Detect which cell encompasses the target text, then output its (X, Y) center coordinate. 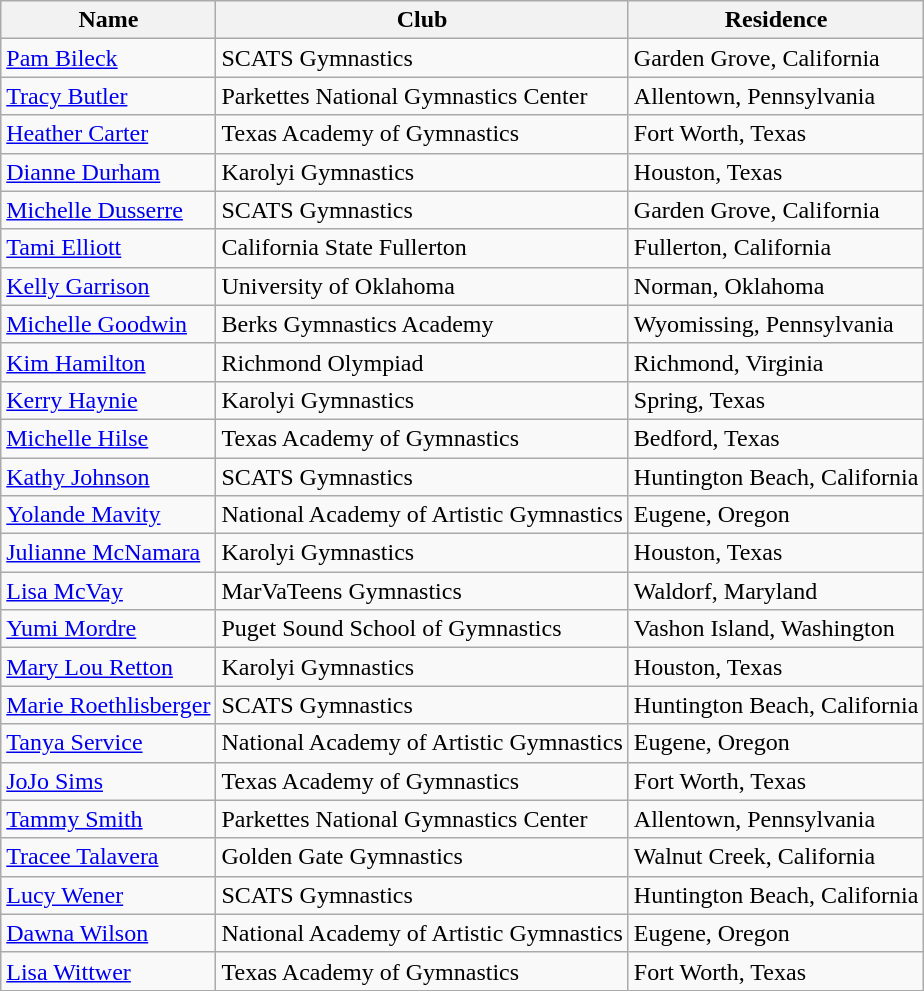
Richmond Olympiad (422, 362)
Vashon Island, Washington (776, 629)
Club (422, 20)
Name (108, 20)
Michelle Goodwin (108, 324)
Spring, Texas (776, 400)
Lisa McVay (108, 591)
Wyomissing, Pennsylvania (776, 324)
Golden Gate Gymnastics (422, 857)
Yumi Mordre (108, 629)
Tammy Smith (108, 819)
Lucy Wener (108, 895)
Richmond, Virginia (776, 362)
Berks Gymnastics Academy (422, 324)
Heather Carter (108, 134)
Tracy Butler (108, 96)
Residence (776, 20)
JoJo Sims (108, 781)
Tami Elliott (108, 248)
Marie Roethlisberger (108, 705)
Michelle Dusserre (108, 210)
Mary Lou Retton (108, 667)
MarVaTeens Gymnastics (422, 591)
Dawna Wilson (108, 933)
Pam Bileck (108, 58)
Kerry Haynie (108, 400)
Norman, Oklahoma (776, 286)
Kathy Johnson (108, 477)
California State Fullerton (422, 248)
Lisa Wittwer (108, 971)
Bedford, Texas (776, 438)
Waldorf, Maryland (776, 591)
Tanya Service (108, 743)
Kelly Garrison (108, 286)
Puget Sound School of Gymnastics (422, 629)
Dianne Durham (108, 172)
Kim Hamilton (108, 362)
Fullerton, California (776, 248)
Tracee Talavera (108, 857)
Yolande Mavity (108, 515)
Michelle Hilse (108, 438)
University of Oklahoma (422, 286)
Julianne McNamara (108, 553)
Walnut Creek, California (776, 857)
